Scan for the cell matching the given text and deliver its [X, Y] coordinate at center. 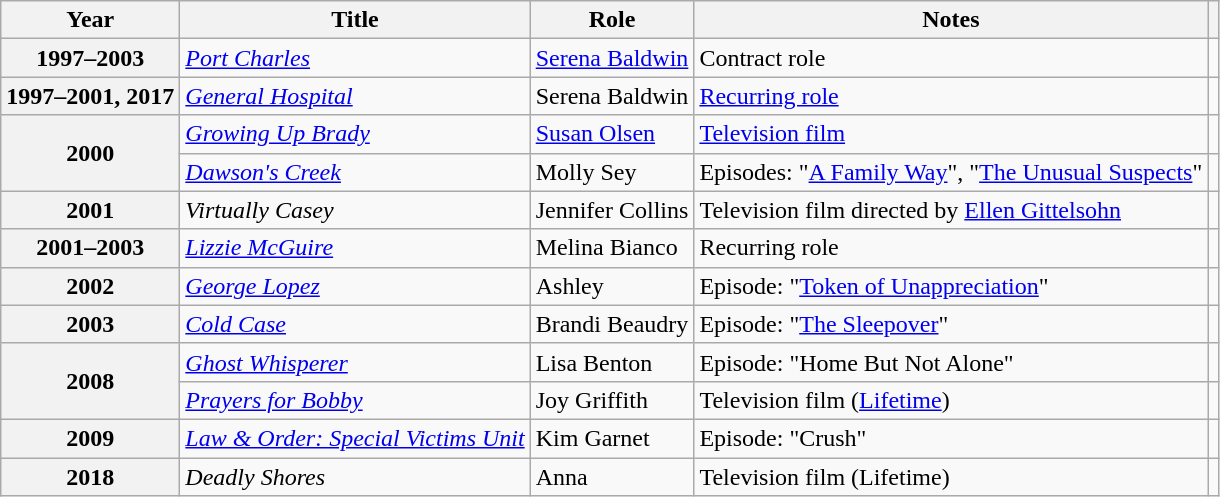
1997–2003 [90, 58]
General Hospital [355, 96]
Law & Order: Special Victims Unit [355, 438]
Episode: "Token of Unappreciation" [951, 286]
Role [612, 20]
Year [90, 20]
Cold Case [355, 324]
Dawson's Creek [355, 172]
Notes [951, 20]
2009 [90, 438]
Prayers for Bobby [355, 400]
2000 [90, 153]
Jennifer Collins [612, 210]
Molly Sey [612, 172]
Joy Griffith [612, 400]
2003 [90, 324]
Anna [612, 477]
Episode: "Home But Not Alone" [951, 362]
Episode: "Crush" [951, 438]
Television film directed by Ellen Gittelsohn [951, 210]
Episodes: "A Family Way", "The Unusual Suspects" [951, 172]
2001 [90, 210]
2002 [90, 286]
Port Charles [355, 58]
Ghost Whisperer [355, 362]
Kim Garnet [612, 438]
George Lopez [355, 286]
Lizzie McGuire [355, 248]
Deadly Shores [355, 477]
Virtually Casey [355, 210]
Brandi Beaudry [612, 324]
Title [355, 20]
2018 [90, 477]
Susan Olsen [612, 134]
Growing Up Brady [355, 134]
1997–2001, 2017 [90, 96]
Contract role [951, 58]
Lisa Benton [612, 362]
2001–2003 [90, 248]
Melina Bianco [612, 248]
Ashley [612, 286]
Television film [951, 134]
2008 [90, 381]
Episode: "The Sleepover" [951, 324]
